For the text-containing cell, return its midpoint in (x, y) coordinate format. 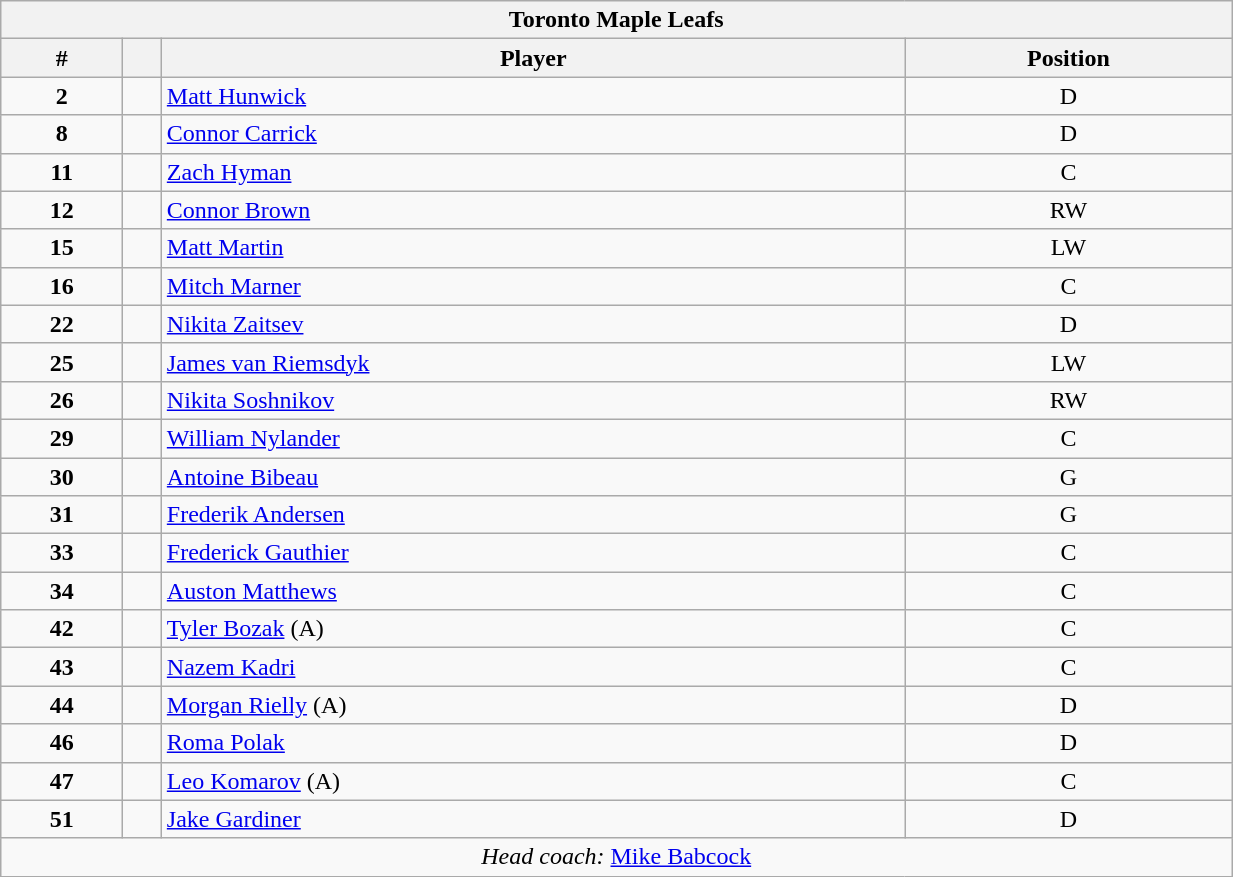
22 (62, 324)
Auston Matthews (533, 591)
46 (62, 743)
Antoine Bibeau (533, 477)
Tyler Bozak (A) (533, 629)
Nikita Soshnikov (533, 400)
2 (62, 96)
# (62, 58)
Toronto Maple Leafs (616, 20)
51 (62, 819)
34 (62, 591)
31 (62, 515)
Frederick Gauthier (533, 553)
Connor Carrick (533, 134)
Jake Gardiner (533, 819)
42 (62, 629)
44 (62, 705)
James van Riemsdyk (533, 362)
11 (62, 172)
Connor Brown (533, 210)
8 (62, 134)
Matt Hunwick (533, 96)
12 (62, 210)
Head coach: Mike Babcock (616, 857)
Mitch Marner (533, 286)
33 (62, 553)
Position (1068, 58)
Roma Polak (533, 743)
Nikita Zaitsev (533, 324)
26 (62, 400)
Morgan Rielly (A) (533, 705)
Matt Martin (533, 248)
25 (62, 362)
Frederik Andersen (533, 515)
30 (62, 477)
Nazem Kadri (533, 667)
Zach Hyman (533, 172)
43 (62, 667)
Player (533, 58)
15 (62, 248)
16 (62, 286)
William Nylander (533, 438)
29 (62, 438)
Leo Komarov (A) (533, 781)
47 (62, 781)
